Find where the given text appears and provide that cell's center as (x, y) coordinate. 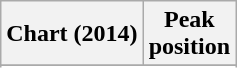
Chart (2014) (72, 34)
Peakposition (189, 34)
